From the cell containing the given text, extract its center point as (x, y) coordinate. 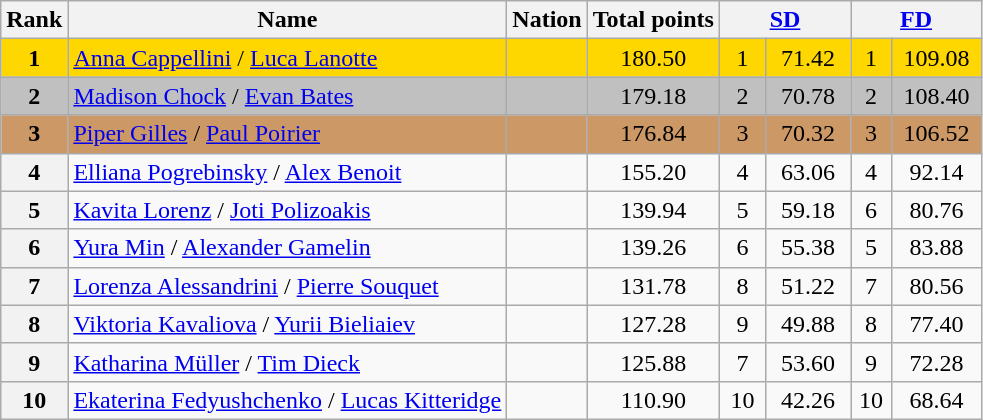
Kavita Lorenz / Joti Polizoakis (288, 210)
Anna Cappellini / Luca Lanotte (288, 58)
139.94 (653, 210)
80.76 (936, 210)
Ekaterina Fedyushchenko / Lucas Kitteridge (288, 400)
71.42 (808, 58)
FD (916, 20)
Rank (34, 20)
109.08 (936, 58)
106.52 (936, 134)
55.38 (808, 248)
127.28 (653, 324)
51.22 (808, 286)
83.88 (936, 248)
53.60 (808, 362)
110.90 (653, 400)
Nation (547, 20)
68.64 (936, 400)
Piper Gilles / Paul Poirier (288, 134)
92.14 (936, 172)
Katharina Müller / Tim Dieck (288, 362)
59.18 (808, 210)
Name (288, 20)
70.32 (808, 134)
Madison Chock / Evan Bates (288, 96)
Yura Min / Alexander Gamelin (288, 248)
Lorenza Alessandrini / Pierre Souquet (288, 286)
131.78 (653, 286)
72.28 (936, 362)
63.06 (808, 172)
176.84 (653, 134)
108.40 (936, 96)
Elliana Pogrebinsky / Alex Benoit (288, 172)
42.26 (808, 400)
70.78 (808, 96)
139.26 (653, 248)
49.88 (808, 324)
155.20 (653, 172)
SD (784, 20)
125.88 (653, 362)
77.40 (936, 324)
80.56 (936, 286)
180.50 (653, 58)
Viktoria Kavaliova / Yurii Bieliaiev (288, 324)
Total points (653, 20)
179.18 (653, 96)
